Extract the (X, Y) coordinate from the center of the cell holding the provided text.  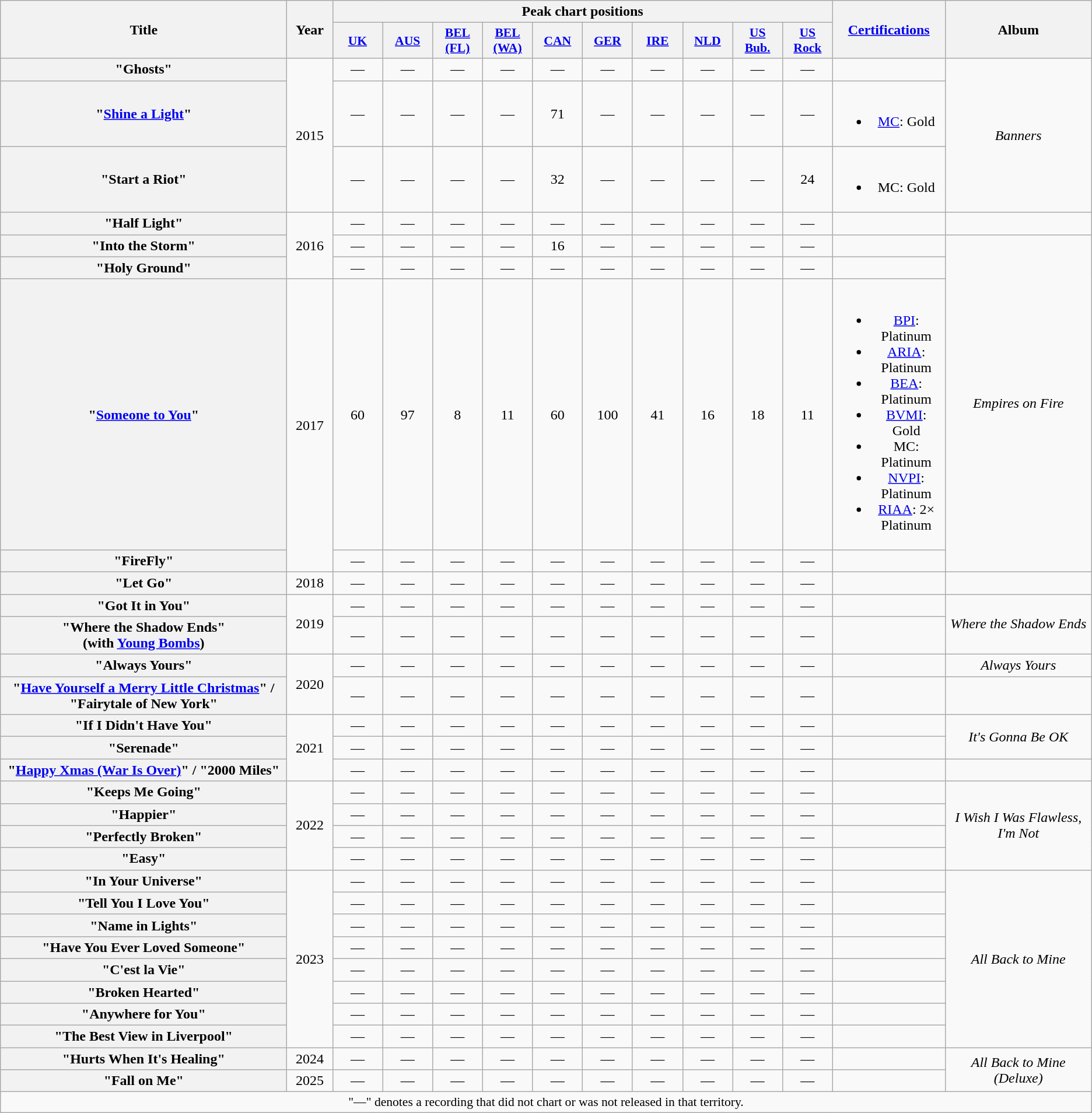
"Let Go" (143, 583)
"Fall on Me" (143, 1081)
AUS (408, 41)
"Hurts When It's Healing" (143, 1059)
"Tell You I Love You" (143, 903)
2022 (310, 825)
24 (807, 180)
"In Your Universe" (143, 881)
"Anywhere for You" (143, 1014)
"Happy Xmas (War Is Over)" / "2000 Miles" (143, 770)
It's Gonna Be OK (1019, 737)
BEL(FL) (457, 41)
BPI: PlatinumARIA: PlatinumBEA: PlatinumBVMI: GoldMC: PlatinumNVPI: PlatinumRIAA: 2× Platinum (889, 414)
2023 (310, 958)
NLD (708, 41)
"Into the Storm" (143, 246)
Empires on Fire (1019, 403)
Peak chart positions (582, 12)
100 (608, 414)
2025 (310, 1081)
"Easy" (143, 859)
8 (457, 414)
"Ghosts" (143, 69)
"Broken Hearted" (143, 992)
Certifications (889, 29)
"Where the Shadow Ends" (with Young Bombs) (143, 636)
"—" denotes a recording that did not chart or was not released in that territory. (546, 1102)
IRE (657, 41)
"Someone to You" (143, 414)
2015 (310, 135)
2017 (310, 425)
All Back to Mine (Deluxe) (1019, 1070)
Album (1019, 29)
"Have Yourself a Merry Little Christmas" / "Fairytale of New York" (143, 695)
Where the Shadow Ends (1019, 624)
"Half Light" (143, 223)
97 (408, 414)
USRock (807, 41)
CAN (558, 41)
"Serenade" (143, 748)
Title (143, 29)
2024 (310, 1059)
2016 (310, 246)
2021 (310, 748)
I Wish I Was Flawless, I'm Not (1019, 825)
2020 (310, 685)
All Back to Mine (1019, 958)
UK (358, 41)
BEL(WA) (508, 41)
Always Yours (1019, 666)
Banners (1019, 135)
"The Best View in Liverpool" (143, 1037)
"Happier" (143, 814)
"C'est la Vie" (143, 970)
Year (310, 29)
"Always Yours" (143, 666)
GER (608, 41)
2019 (310, 624)
2018 (310, 583)
32 (558, 180)
71 (558, 113)
"FireFly" (143, 561)
"Holy Ground" (143, 268)
"Start a Riot" (143, 180)
USBub. (758, 41)
"Keeps Me Going" (143, 792)
"Have You Ever Loved Someone" (143, 947)
18 (758, 414)
"Shine a Light" (143, 113)
41 (657, 414)
"Name in Lights" (143, 925)
"If I Didn't Have You" (143, 726)
"Got It in You" (143, 605)
"Perfectly Broken" (143, 836)
